Return [x, y] of the center of cell containing provided text 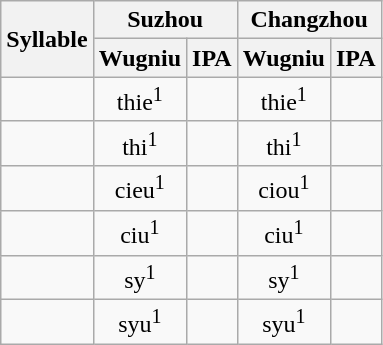
Syllable [47, 39]
ciou1 [284, 188]
Changzhou [309, 20]
cieu1 [140, 188]
Suzhou [165, 20]
